Return (X, Y) of the center of cell containing provided text 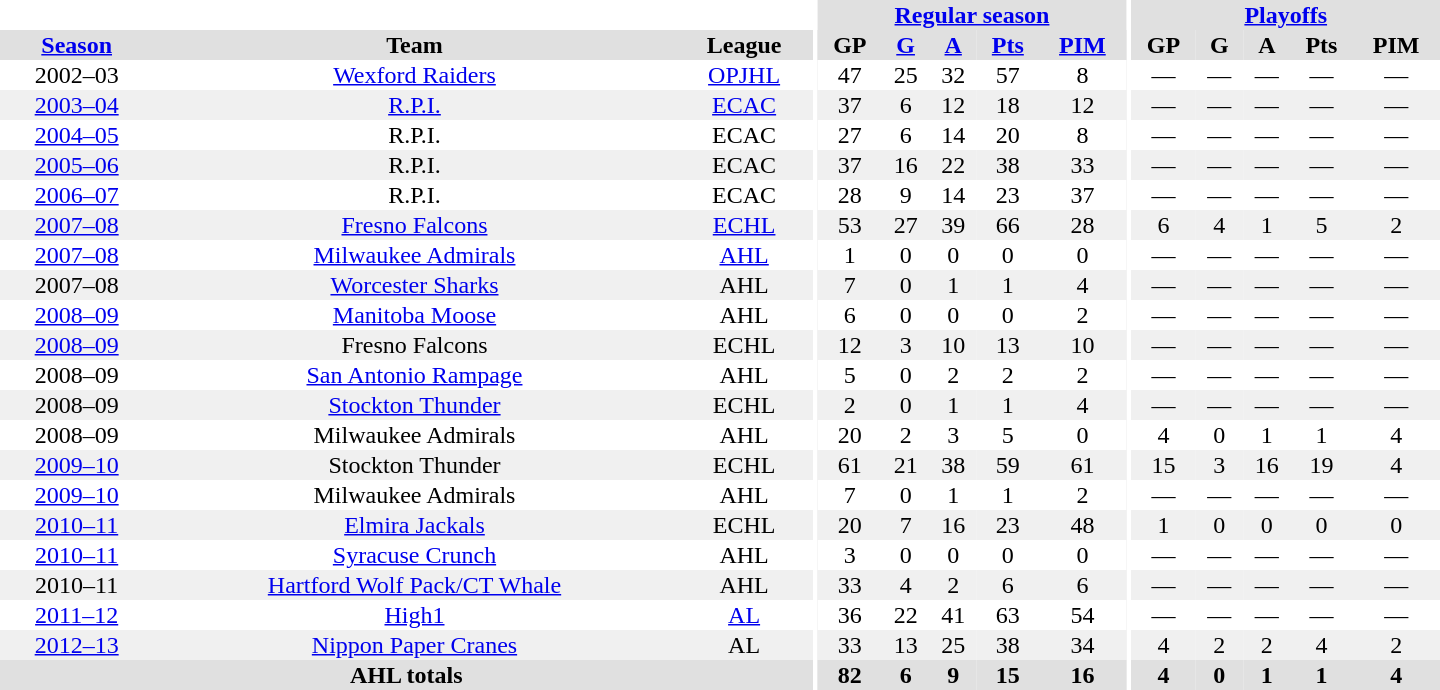
San Antonio Rampage (414, 375)
AHL totals (406, 675)
Worcester Sharks (414, 285)
2002–03 (76, 75)
54 (1083, 615)
57 (1008, 75)
2012–13 (76, 645)
Hartford Wolf Pack/CT Whale (414, 585)
39 (953, 225)
82 (850, 675)
Wexford Raiders (414, 75)
Syracuse Crunch (414, 555)
47 (850, 75)
Manitoba Moose (414, 315)
High1 (414, 615)
59 (1008, 465)
2006–07 (76, 195)
2004–05 (76, 135)
Nippon Paper Cranes (414, 645)
Season (76, 45)
32 (953, 75)
66 (1008, 225)
36 (850, 615)
2011–12 (76, 615)
19 (1322, 465)
Elmira Jackals (414, 525)
2003–04 (76, 105)
63 (1008, 615)
21 (906, 465)
18 (1008, 105)
53 (850, 225)
OPJHL (744, 75)
Team (414, 45)
2005–06 (76, 165)
Playoffs (1286, 15)
34 (1083, 645)
Regular season (972, 15)
41 (953, 615)
League (744, 45)
48 (1083, 525)
